Provide the [X, Y] coordinate of the cell's center where the given text is located.  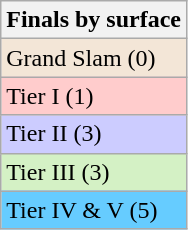
Finals by surface [94, 20]
Grand Slam (0) [94, 58]
Tier I (1) [94, 96]
Tier II (3) [94, 134]
Tier IV & V (5) [94, 210]
Tier III (3) [94, 172]
